Search for the cell housing the specified text and yield its [x, y] center coordinate. 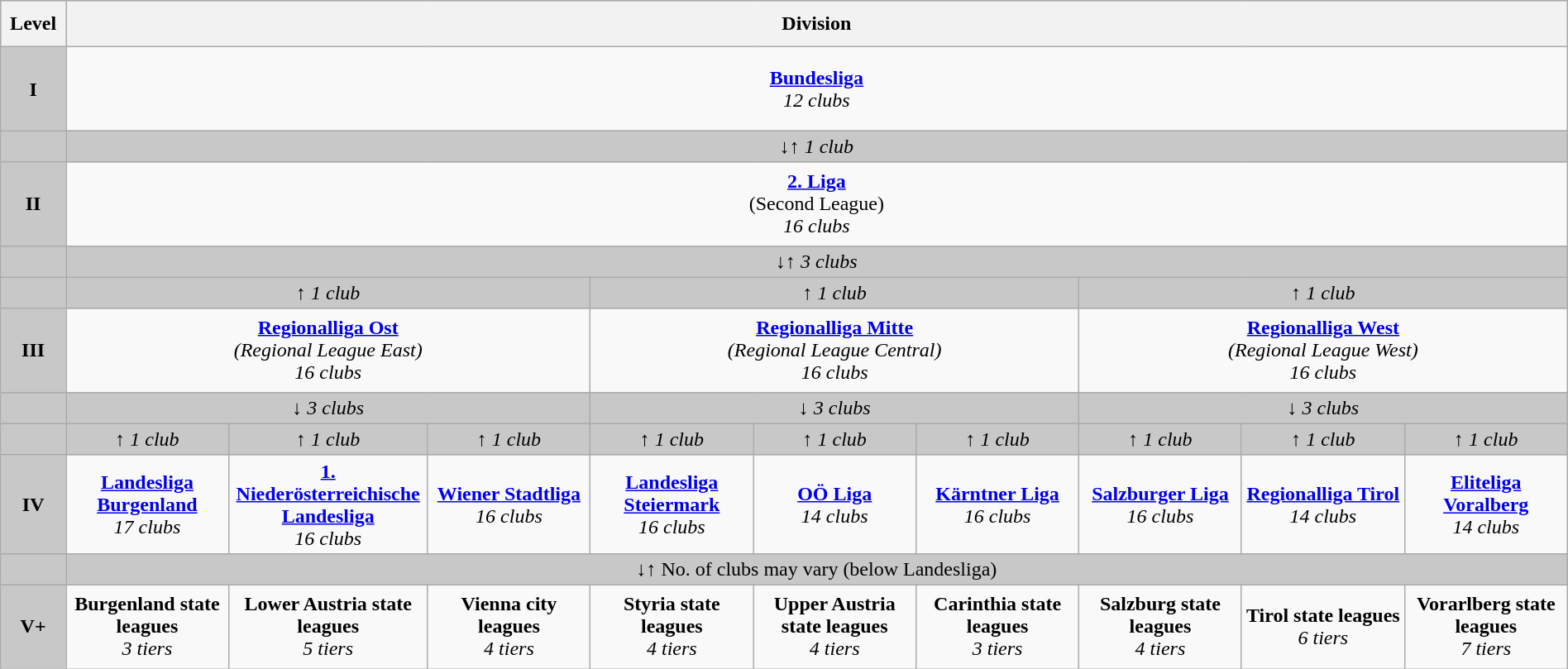
Wiener Stadtliga16 clubs [509, 504]
OÖ Liga14 clubs [835, 504]
III [33, 351]
Level [33, 24]
↓↑ 3 clubs [817, 261]
I [33, 89]
Kärntner Liga16 clubs [997, 504]
Regionalliga West(Regional League West)16 clubs [1323, 351]
Salzburger Liga16 clubs [1161, 504]
Regionalliga Ost(Regional League East)16 clubs [328, 351]
↓↑ No. of clubs may vary (below Landesliga) [817, 569]
IV [33, 504]
Division [817, 24]
1. Niederösterreichische Landesliga16 clubs [327, 504]
Eliteliga Voralberg14 clubs [1485, 504]
Landesliga Burgenland17 clubs [147, 504]
Lower Austria state leagues5 tiers [327, 627]
Landesliga Steiermark16 clubs [672, 504]
Regionalliga Tirol14 clubs [1323, 504]
Carinthia state leagues3 tiers [997, 627]
Vienna city leagues4 tiers [509, 627]
Styria state leagues4 tiers [672, 627]
V+ [33, 627]
Salzburg state leagues4 tiers [1161, 627]
Tirol state leagues6 tiers [1323, 627]
II [33, 203]
Burgenland state leagues3 tiers [147, 627]
2. Liga(Second League)16 clubs [817, 203]
Bundesliga12 clubs [817, 89]
Upper Austria state leagues4 tiers [835, 627]
↓↑ 1 club [817, 146]
Vorarlberg state leagues7 tiers [1485, 627]
Regionalliga Mitte(Regional League Central)16 clubs [835, 351]
